Locate the cell with the specified text and output its (x, y) center coordinate. 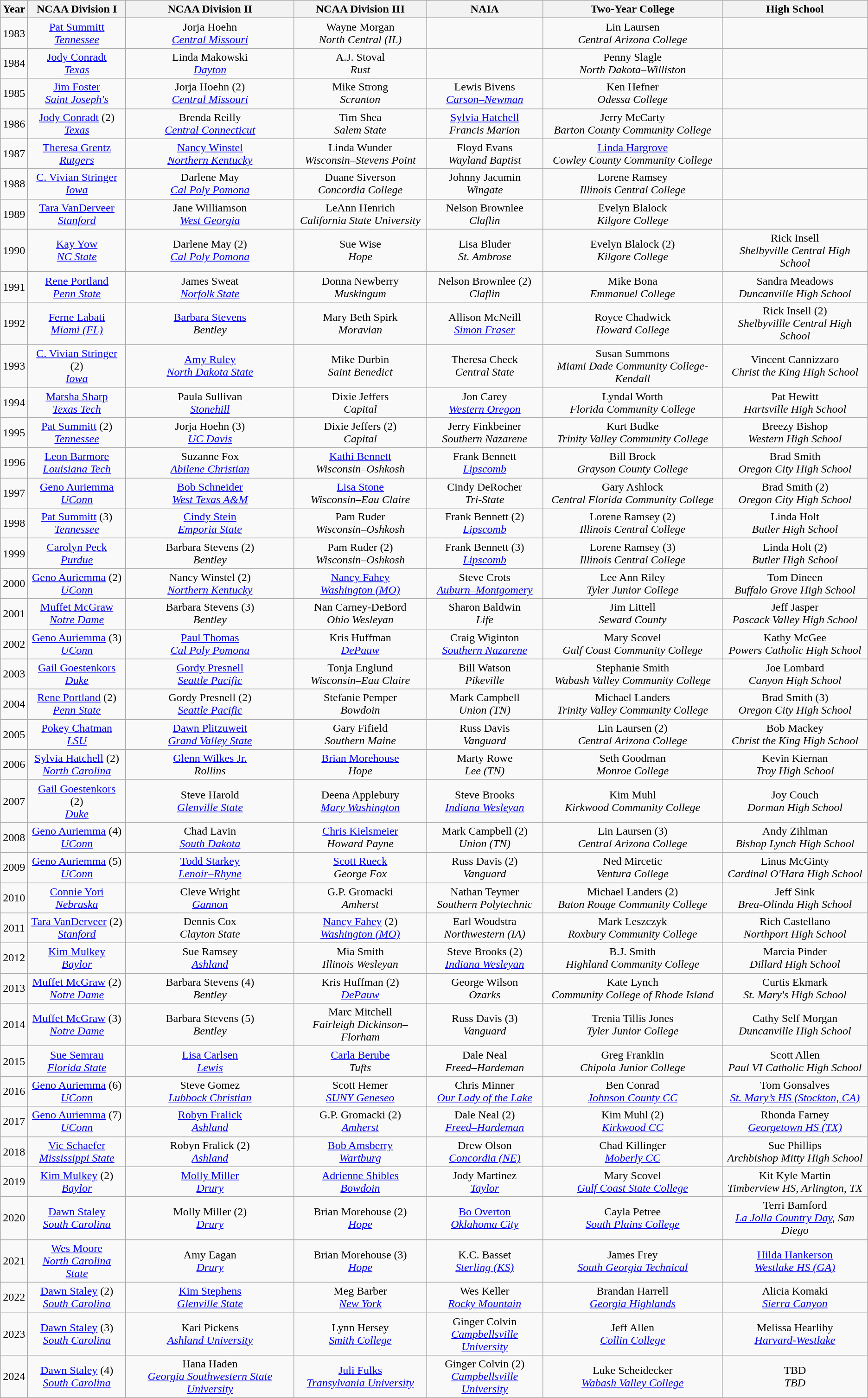
Kathi BennettWisconsin–Oshkosh (360, 463)
Ginger ColvinCampbellsville University (485, 1334)
Tonja EnglundWisconsin–Eau Claire (360, 674)
Gail Goestenkors (2)Duke (77, 801)
Juli FulksTransylvania University (360, 1376)
James SweatNorfolk State (210, 287)
Lorene RamseyIllinois Central College (632, 184)
Mike BonaEmmanuel College (632, 287)
Lin Laursen (3)Central Arizona College (632, 837)
Rick Insell (2)Shelbyvillle Central High School (795, 323)
Rene PortlandPenn State (77, 287)
Sylvia Hatchell (2)North Carolina (77, 764)
B.J. SmithHighland Community College (632, 958)
Jody ConradtTexas (77, 63)
Rick InsellShelbyville Central High School (795, 250)
Linda WunderWisconsin–Stevens Point (360, 154)
2023 (14, 1334)
Steve GomezLubbock Christian (210, 1092)
Nan Carney-DeBordOhio Wesleyan (360, 614)
Mike StrongScranton (360, 94)
NCAA Division II (210, 9)
Jorja Hoehn (3)UC Davis (210, 433)
Kris HuffmanDePauw (360, 644)
Jim LittellSeward County (632, 614)
Jon CareyWestern Oregon (485, 402)
Duane SiversonConcordia College (360, 184)
Jorja Hoehn (2)Central Missouri (210, 94)
Connie YoriNebraska (77, 898)
Kari PickensAshland University (210, 1334)
Jeff AllenCollin College (632, 1334)
Evelyn Blalock (2)Kilgore College (632, 250)
Marty RoweLee (TN) (485, 764)
Dale NealFreed–Hardeman (485, 1061)
Cindy DeRocherTri-State (485, 493)
Pat SummittTennessee (77, 33)
Tara VanDerveerStanford (77, 214)
1997 (14, 493)
Nathan TeymerSouthern Polytechnic (485, 898)
Gordy PresnellSeattle Pacific (210, 674)
Nelson Brownlee (2)Claflin (485, 287)
Deena AppleburyMary Washington (360, 801)
Linus McGintyCardinal O'Hara High School (795, 867)
Brad Smith (3)Oregon City High School (795, 704)
Jim FosterSaint Joseph's (77, 94)
Steve Brooks (2)Indiana Wesleyan (485, 958)
Pat HewittHartsville High School (795, 402)
2004 (14, 704)
Kim Muhl (2)Kirkwood CC (632, 1121)
1989 (14, 214)
Russ Davis (3)Vanguard (485, 1025)
Darlene May (2)Cal Poly Pomona (210, 250)
2020 (14, 1218)
Kim MulkeyBaylor (77, 958)
Stephanie SmithWabash Valley Community College (632, 674)
Penny SlagleNorth Dakota–Williston (632, 63)
2021 (14, 1261)
Brenda ReillyCentral Connecticut (210, 123)
Cathy Self MorganDuncanville High School (795, 1025)
2007 (14, 801)
2001 (14, 614)
Sharon BaldwinLife (485, 614)
George WilsonOzarks (485, 989)
Steve HaroldGlenville State (210, 801)
Two-Year College (632, 9)
2018 (14, 1152)
Paula SullivanStonehill (210, 402)
Gordy Presnell (2)Seattle Pacific (210, 704)
Brandan HarrellGeorgia Highlands (632, 1297)
Earl WoudstraNorthwestern (IA) (485, 928)
Drew OlsonConcordia (NE) (485, 1152)
Bill WatsonPikeville (485, 674)
LeAnn HenrichCalifornia State University (360, 214)
Muffet McGrawNotre Dame (77, 614)
A.J. StovalRust (360, 63)
Muffet McGraw (2)Notre Dame (77, 989)
Nancy Fahey (2)Washington (MO) (360, 928)
Melissa HearlihyHarvard-Westlake (795, 1334)
Mary Beth SpirkMoravian (360, 323)
1996 (14, 463)
2011 (14, 928)
Dawn Staley (2)South Carolina (77, 1297)
Pokey ChatmanLSU (77, 734)
1990 (14, 250)
Tom GonsalvesSt. Mary’s HS (Stockton, CA) (795, 1092)
2019 (14, 1181)
G.P. Gromacki (2)Amherst (360, 1121)
2009 (14, 867)
Mia SmithIllinois Wesleyan (360, 958)
Carolyn PeckPurdue (77, 554)
Theresa GrentzRutgers (77, 154)
Nancy FaheyWashington (MO) (360, 583)
Alicia KomakiSierra Canyon (795, 1297)
Year (14, 9)
1986 (14, 123)
2014 (14, 1025)
1983 (14, 33)
Gail GoestenkorsDuke (77, 674)
Lisa BluderSt. Ambrose (485, 250)
Bo OvertonOklahoma City (485, 1218)
Suzanne FoxAbilene Christian (210, 463)
Kurt BudkeTrinity Valley Community College (632, 433)
Meg BarberNew York (360, 1297)
1984 (14, 63)
Craig WigintonSouthern Nazarene (485, 644)
Joy CouchDorman High School (795, 801)
Dawn StaleySouth Carolina (77, 1218)
2003 (14, 674)
Cindy SteinEmporia State (210, 523)
Vincent CannizzaroChrist the King High School (795, 366)
Joe LombardCanyon High School (795, 674)
2016 (14, 1092)
Steve CrotsAuburn–Montgomery (485, 583)
Leon BarmoreLouisiana Tech (77, 463)
TBDTBD (795, 1376)
High School (795, 9)
Seth GoodmanMonroe College (632, 764)
Tim SheaSalem State (360, 123)
2005 (14, 734)
Dawn Staley (3)South Carolina (77, 1334)
1993 (14, 366)
2008 (14, 837)
Jeff JasperPascack Valley High School (795, 614)
Allison McNeillSimon Fraser (485, 323)
Tara VanDerveer (2)Stanford (77, 928)
Trenia Tillis JonesTyler Junior College (632, 1025)
Linda HargroveCowley County Community College (632, 154)
Hana HadenGeorgia Southwestern State University (210, 1376)
Ken HefnerOdessa College (632, 94)
Theresa CheckCentral State (485, 366)
Nancy Winstel (2)Northern Kentucky (210, 583)
2024 (14, 1376)
Cayla PetreeSouth Plains College (632, 1218)
Gary AshlockCentral Florida Community College (632, 493)
Frank Bennett (2)Lipscomb (485, 523)
Carla BerubeTufts (360, 1061)
1999 (14, 554)
Sue WiseHope (360, 250)
Vic SchaeferMississippi State (77, 1152)
Scott AllenPaul VI Catholic High School (795, 1061)
Hilda HankersonWestlake HS (GA) (795, 1261)
Barbara Stevens (2)Bentley (210, 554)
Johnny JacuminWingate (485, 184)
Brian Morehouse (2)Hope (360, 1218)
Barbara Stevens (4)Bentley (210, 989)
Geno Auriemma (6)UConn (77, 1092)
Brian Morehouse (3)Hope (360, 1261)
Molly MillerDrury (210, 1181)
Steve BrooksIndiana Wesleyan (485, 801)
2012 (14, 958)
2006 (14, 764)
Sandra MeadowsDuncanville High School (795, 287)
Jeff SinkBrea-Olinda High School (795, 898)
Jorja HoehnCentral Missouri (210, 33)
Linda Holt (2)Butler High School (795, 554)
Rene Portland (2)Penn State (77, 704)
James FreySouth Georgia Technical (632, 1261)
Jody MartinezTaylor (485, 1181)
Rich CastellanoNorthport High School (795, 928)
Adrienne ShiblesBowdoin (360, 1181)
Amy EaganDrury (210, 1261)
Terri BamfordLa Jolla Country Day, San Diego (795, 1218)
Breezy BishopWestern High School (795, 433)
Barbara Stevens (5)Bentley (210, 1025)
Kim StephensGlenville State (210, 1297)
Scott HemerSUNY Geneseo (360, 1092)
Lee Ann RileyTyler Junior College (632, 583)
Chad KillingerMoberly CC (632, 1152)
Robyn Fralick (2)Ashland (210, 1152)
Lin Laursen (2)Central Arizona College (632, 734)
Ned MirceticVentura College (632, 867)
Frank Bennett (3)Lipscomb (485, 554)
Brad SmithOregon City High School (795, 463)
Barbara Stevens (3)Bentley (210, 614)
Mark Campbell (2)Union (TN) (485, 837)
Muffet McGraw (3)Notre Dame (77, 1025)
Chris KielsmeierHoward Payne (360, 837)
Pat Summitt (2)Tennessee (77, 433)
Gary FifieldSouthern Maine (360, 734)
Chad LavinSouth Dakota (210, 837)
Pam Ruder (2)Wisconsin–Oshkosh (360, 554)
Todd StarkeyLenoir–Rhyne (210, 867)
Lisa StoneWisconsin–Eau Claire (360, 493)
Michael Landers (2)Baton Rouge Community College (632, 898)
Donna NewberryMuskingum (360, 287)
Kit Kyle MartinTimberview HS, Arlington, TX (795, 1181)
Nelson BrownleeClaflin (485, 214)
Chris MinnerOur Lady of the Lake (485, 1092)
NCAA Division I (77, 9)
C. Vivian StringerIowa (77, 184)
Darlene MayCal Poly Pomona (210, 184)
Lynn HerseySmith College (360, 1334)
Sue RamseyAshland (210, 958)
Brian MorehouseHope (360, 764)
Dennis CoxClayton State (210, 928)
Mark LeszczykRoxbury Community College (632, 928)
Frank BennettLipscomb (485, 463)
Linda MakowskiDayton (210, 63)
Stefanie PemperBowdoin (360, 704)
Geno AuriemmaUConn (77, 493)
Mark CampbellUnion (TN) (485, 704)
Molly Miller (2)Drury (210, 1218)
1985 (14, 94)
Mary ScovelGulf Coast Community College (632, 644)
Floyd EvansWayland Baptist (485, 154)
K.C. BassetSterling (KS) (485, 1261)
Marc MitchellFairleigh Dickinson–Florham (360, 1025)
Sue PhillipsArchbishop Mitty High School (795, 1152)
Paul ThomasCal Poly Pomona (210, 644)
Andy ZihlmanBishop Lynch High School (795, 837)
1991 (14, 287)
Greg FranklinChipola Junior College (632, 1061)
Robyn FralickAshland (210, 1121)
1988 (14, 184)
Lewis BivensCarson–Newman (485, 94)
Geno Auriemma (5)UConn (77, 867)
2013 (14, 989)
1994 (14, 402)
Geno Auriemma (2)UConn (77, 583)
Mary ScovelGulf Coast State College (632, 1181)
Kathy McGeePowers Catholic High School (795, 644)
Dixie JeffersCapital (360, 402)
Bob AmsberryWartburg (360, 1152)
Lorene Ramsey (3)Illinois Central College (632, 554)
Evelyn BlalockKilgore College (632, 214)
Kate LynchCommunity College of Rhode Island (632, 989)
Marcia PinderDillard High School (795, 958)
Ben ConradJohnson County CC (632, 1092)
Dawn PlitzuweitGrand Valley State (210, 734)
Dixie Jeffers (2)Capital (360, 433)
Tom DineenBuffalo Grove High School (795, 583)
Bob SchneiderWest Texas A&M (210, 493)
Kevin KiernanTroy High School (795, 764)
Kim MuhlKirkwood Community College (632, 801)
Glenn Wilkes Jr.Rollins (210, 764)
Dale Neal (2)Freed–Hardeman (485, 1121)
Lyndal WorthFlorida Community College (632, 402)
Brad Smith (2)Oregon City High School (795, 493)
NCAA Division III (360, 9)
Kay YowNC State (77, 250)
Wes MooreNorth Carolina State (77, 1261)
1987 (14, 154)
Amy RuleyNorth Dakota State (210, 366)
Cleve WrightGannon (210, 898)
Susan SummonsMiami Dade Community College-Kendall (632, 366)
Pam RuderWisconsin–Oshkosh (360, 523)
1998 (14, 523)
Lin LaursenCentral Arizona College (632, 33)
Lorene Ramsey (2)Illinois Central College (632, 523)
2000 (14, 583)
Lisa CarlsenLewis (210, 1061)
Sylvia HatchellFrancis Marion (485, 123)
Kim Mulkey (2)Baylor (77, 1181)
Bill BrockGrayson County College (632, 463)
2010 (14, 898)
Geno Auriemma (7)UConn (77, 1121)
2015 (14, 1061)
Barbara StevensBentley (210, 323)
Ginger Colvin (2)Campbellsville University (485, 1376)
Bob MackeyChrist the King High School (795, 734)
Curtis EkmarkSt. Mary's High School (795, 989)
2017 (14, 1121)
Rhonda FarneyGeorgetown HS (TX) (795, 1121)
Nancy WinstelNorthern Kentucky (210, 154)
Luke ScheideckerWabash Valley College (632, 1376)
Wes KellerRocky Mountain (485, 1297)
Dawn Staley (4)South Carolina (77, 1376)
Pat Summitt (3)Tennessee (77, 523)
Wayne MorganNorth Central (IL) (360, 33)
Linda HoltButler High School (795, 523)
Marsha SharpTexas Tech (77, 402)
C. Vivian Stringer (2)Iowa (77, 366)
Jerry FinkbeinerSouthern Nazarene (485, 433)
2002 (14, 644)
Geno Auriemma (3)UConn (77, 644)
Michael LandersTrinity Valley Community College (632, 704)
Jody Conradt (2)Texas (77, 123)
1992 (14, 323)
Jerry McCartyBarton County Community College (632, 123)
Ferne LabatiMiami (FL) (77, 323)
NAIA (485, 9)
G.P. GromackiAmherst (360, 898)
Russ Davis (2)Vanguard (485, 867)
Scott RueckGeorge Fox (360, 867)
Sue SemrauFlorida State (77, 1061)
Kris Huffman (2)DePauw (360, 989)
2022 (14, 1297)
Geno Auriemma (4)UConn (77, 837)
1995 (14, 433)
Royce ChadwickHoward College (632, 323)
Russ DavisVanguard (485, 734)
Mike DurbinSaint Benedict (360, 366)
Jane WilliamsonWest Georgia (210, 214)
